For the text-containing cell, return its midpoint in (x, y) coordinate format. 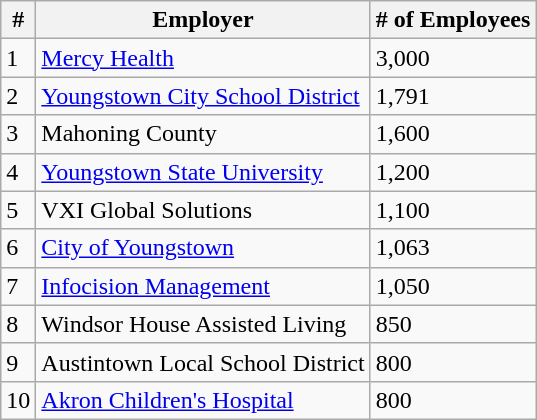
1,600 (453, 134)
Infocision Management (203, 286)
7 (18, 286)
8 (18, 324)
1,063 (453, 248)
1,100 (453, 210)
VXI Global Solutions (203, 210)
# (18, 20)
4 (18, 172)
Windsor House Assisted Living (203, 324)
Youngstown City School District (203, 96)
1 (18, 58)
Employer (203, 20)
City of Youngstown (203, 248)
1,791 (453, 96)
Youngstown State University (203, 172)
6 (18, 248)
850 (453, 324)
1,050 (453, 286)
5 (18, 210)
Mercy Health (203, 58)
# of Employees (453, 20)
1,200 (453, 172)
9 (18, 362)
Akron Children's Hospital (203, 400)
Mahoning County (203, 134)
3 (18, 134)
10 (18, 400)
2 (18, 96)
Austintown Local School District (203, 362)
3,000 (453, 58)
